Return (x, y) of the center of cell containing provided text 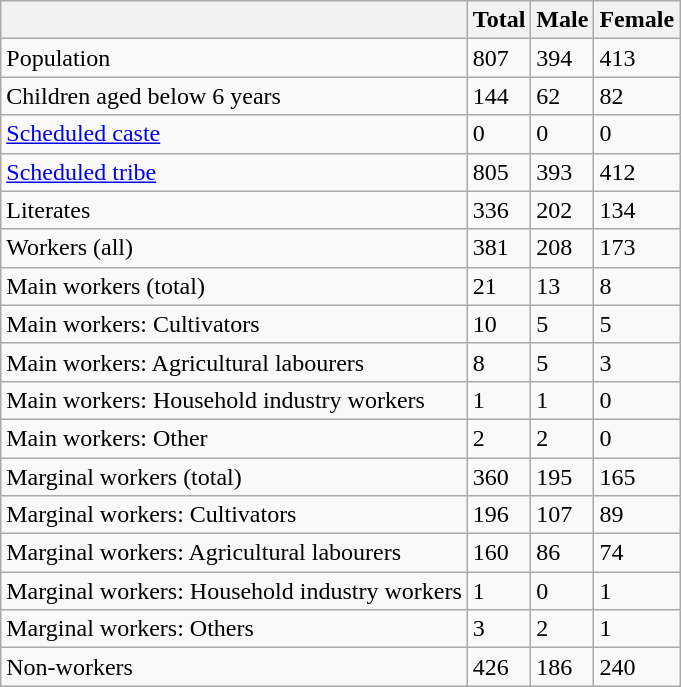
74 (637, 553)
394 (562, 58)
Marginal workers: Cultivators (234, 515)
13 (562, 286)
336 (499, 210)
Scheduled caste (234, 134)
160 (499, 553)
412 (637, 172)
393 (562, 172)
381 (499, 248)
Literates (234, 210)
360 (499, 477)
107 (562, 515)
Main workers: Other (234, 438)
195 (562, 477)
240 (637, 667)
Main workers: Agricultural labourers (234, 362)
173 (637, 248)
82 (637, 96)
Main workers: Cultivators (234, 324)
86 (562, 553)
Marginal workers: Agricultural labourers (234, 553)
426 (499, 667)
Workers (all) (234, 248)
805 (499, 172)
Female (637, 20)
196 (499, 515)
Scheduled tribe (234, 172)
134 (637, 210)
144 (499, 96)
165 (637, 477)
Main workers: Household industry workers (234, 400)
21 (499, 286)
Total (499, 20)
413 (637, 58)
Main workers (total) (234, 286)
Marginal workers: Others (234, 629)
89 (637, 515)
Children aged below 6 years (234, 96)
Marginal workers: Household industry workers (234, 591)
Non-workers (234, 667)
62 (562, 96)
Population (234, 58)
807 (499, 58)
186 (562, 667)
Marginal workers (total) (234, 477)
10 (499, 324)
208 (562, 248)
Male (562, 20)
202 (562, 210)
